Identify which cell holds the provided text, then report its [X, Y] central coordinate. 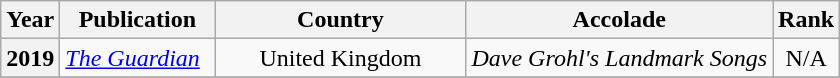
United Kingdom [340, 58]
N/A [806, 58]
Dave Grohl's Landmark Songs [620, 58]
Publication [138, 20]
Rank [806, 20]
The Guardian [138, 58]
Accolade [620, 20]
2019 [30, 58]
Year [30, 20]
Country [340, 20]
